For the text-containing cell, return its midpoint in (x, y) coordinate format. 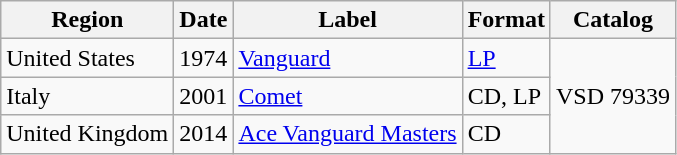
Vanguard (348, 58)
United States (88, 58)
Format (506, 20)
Date (204, 20)
Catalog (612, 20)
CD, LP (506, 96)
Ace Vanguard Masters (348, 134)
2001 (204, 96)
CD (506, 134)
1974 (204, 58)
Region (88, 20)
Label (348, 20)
2014 (204, 134)
United Kingdom (88, 134)
VSD 79339 (612, 96)
Italy (88, 96)
Comet (348, 96)
LP (506, 58)
